Identify which cell holds the provided text, then report its (x, y) central coordinate. 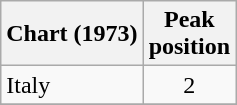
Italy (72, 85)
2 (189, 85)
Peakposition (189, 34)
Chart (1973) (72, 34)
